From the cell containing the given text, extract its center point as [x, y] coordinate. 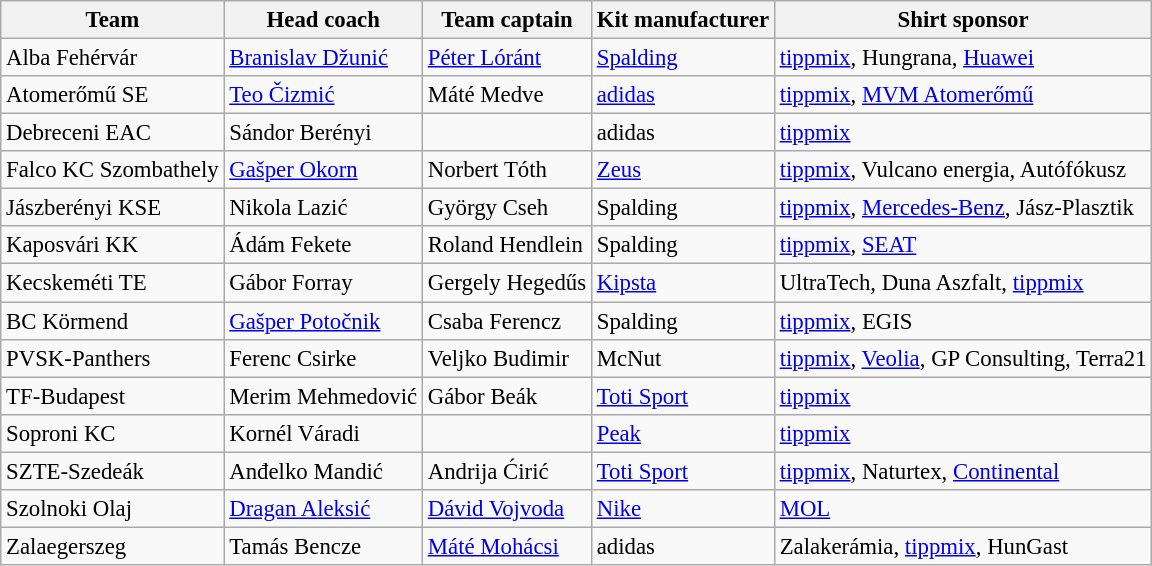
Roland Hendlein [506, 245]
Atomerőmű SE [112, 95]
Alba Fehérvár [112, 58]
PVSK-Panthers [112, 358]
Zeus [682, 170]
tippmix, Mercedes-Benz, Jász-Plasztik [963, 208]
Kornél Váradi [324, 433]
Team [112, 20]
Peak [682, 433]
Kecskeméti TE [112, 283]
tippmix, SEAT [963, 245]
MOL [963, 509]
tippmix, Naturtex, Continental [963, 471]
Sándor Berényi [324, 133]
Nikola Lazić [324, 208]
Shirt sponsor [963, 20]
UltraTech, Duna Aszfalt, tippmix [963, 283]
Zalaegerszeg [112, 546]
Branislav Džunić [324, 58]
Jászberényi KSE [112, 208]
Ferenc Csirke [324, 358]
Nike [682, 509]
Gábor Forray [324, 283]
Máté Mohácsi [506, 546]
Gábor Beák [506, 396]
Merim Mehmedović [324, 396]
Zalakerámia, tippmix, HunGast [963, 546]
Dragan Aleksić [324, 509]
Gašper Okorn [324, 170]
Teo Čizmić [324, 95]
György Cseh [506, 208]
Dávid Vojvoda [506, 509]
Anđelko Mandić [324, 471]
Ádám Fekete [324, 245]
Veljko Budimir [506, 358]
Kit manufacturer [682, 20]
tippmix, EGIS [963, 321]
Soproni KC [112, 433]
Andrija Ćirić [506, 471]
tippmix, Hungrana, Huawei [963, 58]
Kipsta [682, 283]
SZTE-Szedeák [112, 471]
tippmix, MVM Atomerőmű [963, 95]
Debreceni EAC [112, 133]
TF-Budapest [112, 396]
Tamás Bencze [324, 546]
BC Körmend [112, 321]
Szolnoki Olaj [112, 509]
Csaba Ferencz [506, 321]
Máté Medve [506, 95]
Kaposvári KK [112, 245]
McNut [682, 358]
tippmix, Vulcano energia, Autófókusz [963, 170]
Falco KC Szombathely [112, 170]
Head coach [324, 20]
Péter Lóránt [506, 58]
Norbert Tóth [506, 170]
Gergely Hegedűs [506, 283]
Gašper Potočnik [324, 321]
tippmix, Veolia, GP Consulting, Terra21 [963, 358]
Team captain [506, 20]
